Extract the [x, y] coordinate from the center of the cell holding the provided text.  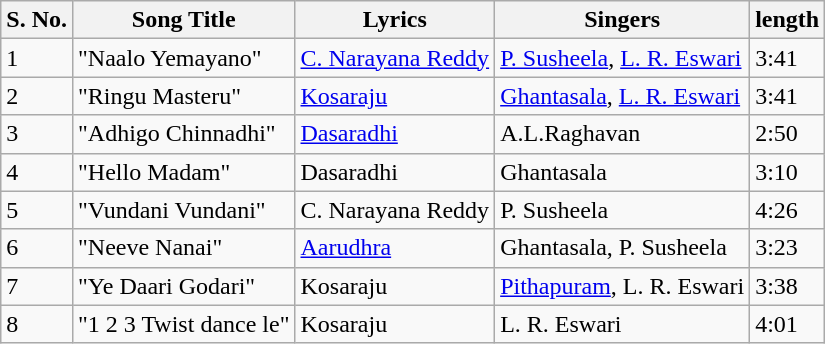
"Ringu Masteru" [183, 96]
P. Susheela, L. R. Eswari [622, 58]
5 [37, 210]
3:10 [788, 172]
Lyrics [395, 20]
length [788, 20]
2 [37, 96]
A.L.Raghavan [622, 134]
Aarudhra [395, 248]
3 [37, 134]
4:26 [788, 210]
"1 2 3 Twist dance le" [183, 324]
"Naalo Yemayano" [183, 58]
8 [37, 324]
Song Title [183, 20]
Pithapuram, L. R. Eswari [622, 286]
L. R. Eswari [622, 324]
4:01 [788, 324]
"Vundani Vundani" [183, 210]
P. Susheela [622, 210]
Singers [622, 20]
1 [37, 58]
"Neeve Nanai" [183, 248]
Ghantasala, P. Susheela [622, 248]
"Hello Madam" [183, 172]
S. No. [37, 20]
"Ye Daari Godari" [183, 286]
3:38 [788, 286]
3:23 [788, 248]
2:50 [788, 134]
Ghantasala [622, 172]
7 [37, 286]
"Adhigo Chinnadhi" [183, 134]
6 [37, 248]
4 [37, 172]
Ghantasala, L. R. Eswari [622, 96]
